Capture the cell that displays the provided text and extract its [x, y] central coordinate. 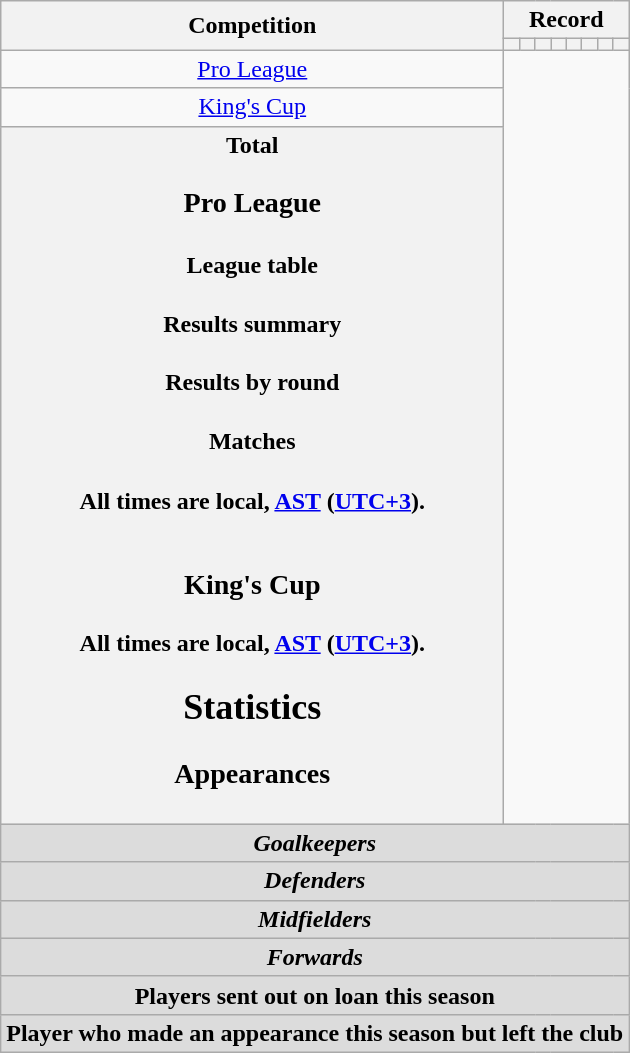
Players sent out on loan this season [315, 995]
Competition [252, 26]
Goalkeepers [315, 843]
Player who made an appearance this season but left the club [315, 1033]
King's Cup [252, 107]
Defenders [315, 881]
Pro League [252, 69]
Midfielders [315, 919]
Forwards [315, 957]
Record [566, 20]
